Determine the [x, y] coordinate at the center of the cell enclosing the given text.  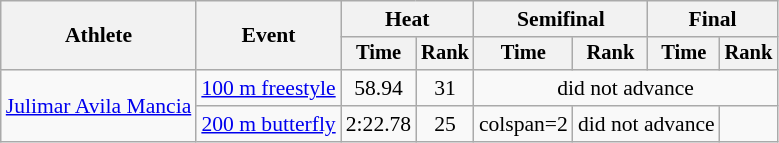
Final [712, 19]
Athlete [99, 36]
25 [445, 124]
2:22.78 [378, 124]
200 m butterfly [268, 124]
Julimar Avila Mancia [99, 106]
100 m freestyle [268, 88]
Heat [408, 19]
Event [268, 36]
31 [445, 88]
colspan=2 [524, 124]
Semifinal [561, 19]
58.94 [378, 88]
